Capture the cell that displays the provided text and extract its [x, y] central coordinate. 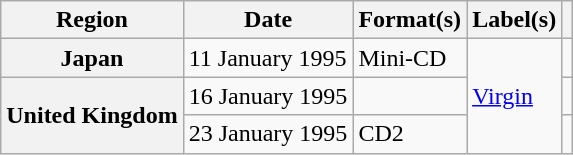
Region [92, 20]
Japan [92, 58]
16 January 1995 [268, 96]
Virgin [514, 96]
23 January 1995 [268, 134]
Label(s) [514, 20]
CD2 [410, 134]
Date [268, 20]
United Kingdom [92, 115]
11 January 1995 [268, 58]
Format(s) [410, 20]
Mini-CD [410, 58]
